Determine the [x, y] coordinate at the center of the cell enclosing the given text.  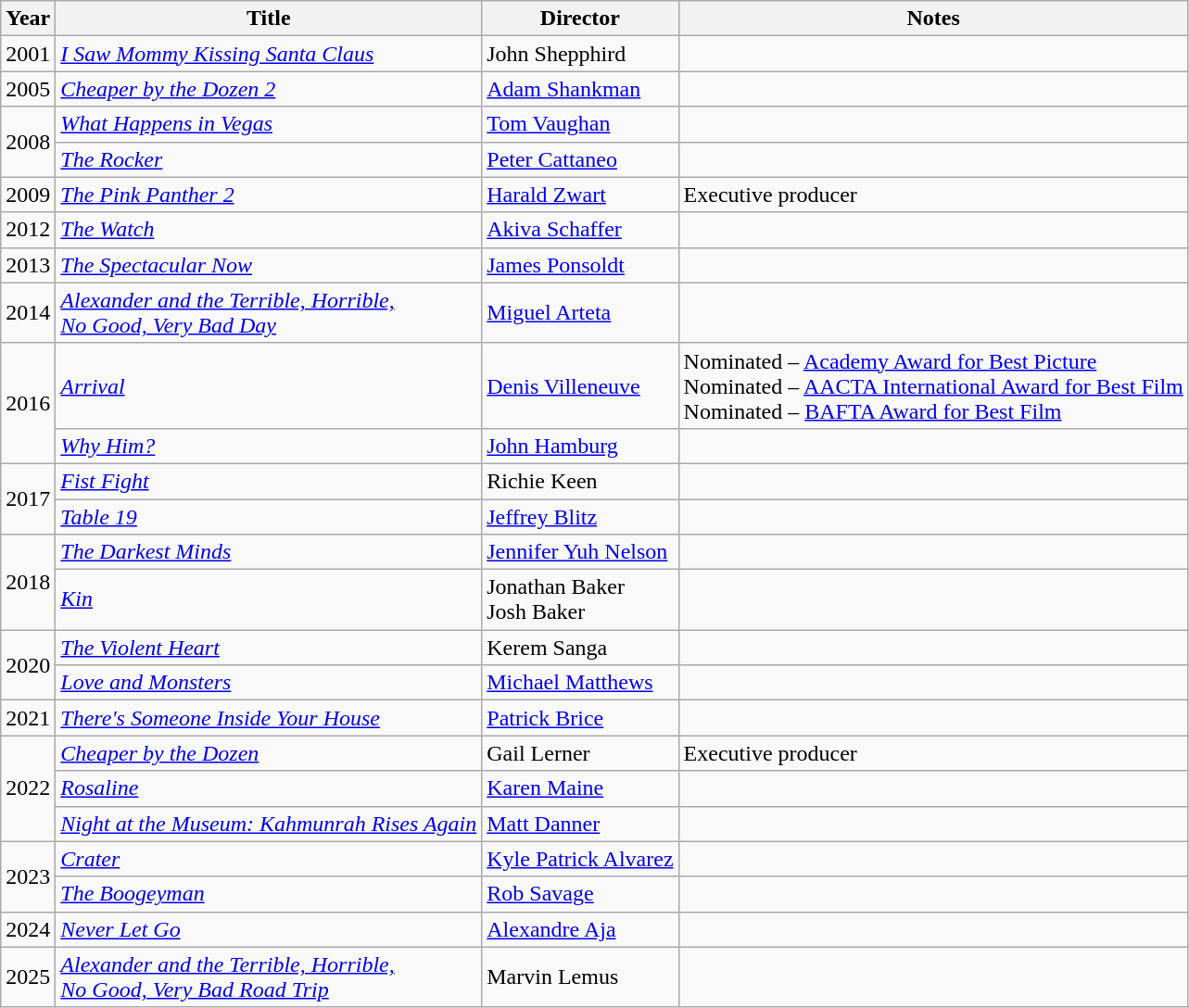
Marvin Lemus [580, 976]
Matt Danner [580, 824]
Kyle Patrick Alvarez [580, 859]
Cheaper by the Dozen 2 [269, 89]
What Happens in Vegas [269, 124]
2016 [28, 403]
The Boogeyman [269, 894]
The Rocker [269, 159]
Alexander and the Terrible, Horrible,No Good, Very Bad Road Trip [269, 976]
2023 [28, 876]
Jonathan BakerJosh Baker [580, 600]
Tom Vaughan [580, 124]
Title [269, 19]
2021 [28, 718]
Patrick Brice [580, 718]
Night at the Museum: Kahmunrah Rises Again [269, 824]
Table 19 [269, 516]
Gail Lerner [580, 753]
2008 [28, 142]
The Violent Heart [269, 648]
2013 [28, 265]
James Ponsoldt [580, 265]
Why Him? [269, 446]
2009 [28, 195]
Year [28, 19]
The Pink Panther 2 [269, 195]
Director [580, 19]
Richie Keen [580, 481]
Jennifer Yuh Nelson [580, 552]
2022 [28, 788]
Akiva Schaffer [580, 230]
I Saw Mommy Kissing Santa Claus [269, 54]
Fist Fight [269, 481]
Arrival [269, 385]
Adam Shankman [580, 89]
Denis Villeneuve [580, 385]
The Spectacular Now [269, 265]
Michael Matthews [580, 683]
2005 [28, 89]
Crater [269, 859]
Miguel Arteta [580, 313]
2020 [28, 665]
Notes [933, 19]
Love and Monsters [269, 683]
Rob Savage [580, 894]
Nominated – Academy Award for Best PictureNominated – AACTA International Award for Best FilmNominated – BAFTA Award for Best Film [933, 385]
Never Let Go [269, 929]
2024 [28, 929]
2001 [28, 54]
2017 [28, 498]
2018 [28, 582]
Peter Cattaneo [580, 159]
The Darkest Minds [269, 552]
Rosaline [269, 788]
Jeffrey Blitz [580, 516]
John Hamburg [580, 446]
2025 [28, 976]
Alexander and the Terrible, Horrible,No Good, Very Bad Day [269, 313]
Kerem Sanga [580, 648]
Harald Zwart [580, 195]
Karen Maine [580, 788]
John Shepphird [580, 54]
Alexandre Aja [580, 929]
There's Someone Inside Your House [269, 718]
Kin [269, 600]
The Watch [269, 230]
2014 [28, 313]
2012 [28, 230]
Cheaper by the Dozen [269, 753]
